Capture the cell that displays the provided text and extract its [x, y] central coordinate. 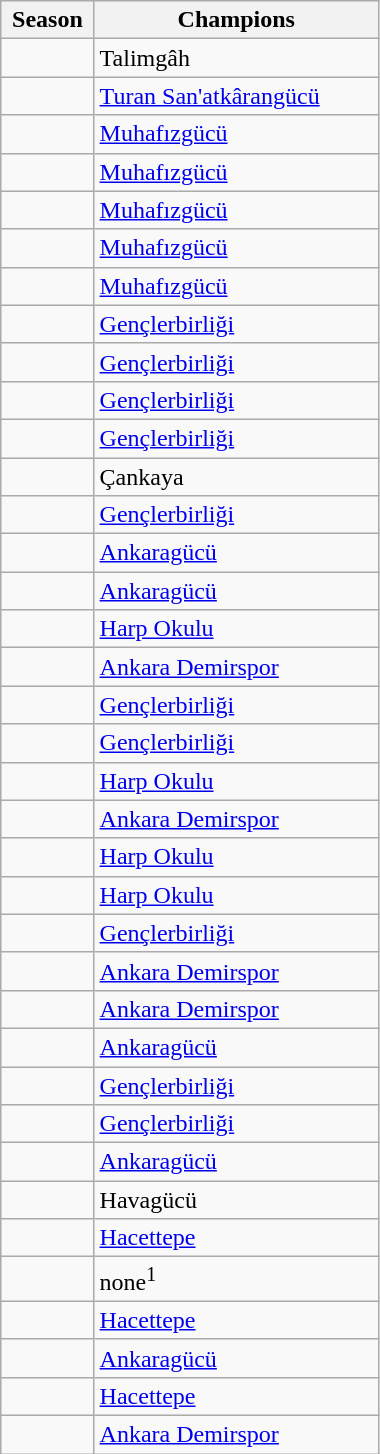
Turan San'atkârangücü [236, 96]
Talimgâh [236, 58]
none1 [236, 1280]
Season [48, 20]
Havagücü [236, 1200]
Champions [236, 20]
Çankaya [236, 477]
